Return the (x, y) coordinate for the center point of the cell that contains the specified text.  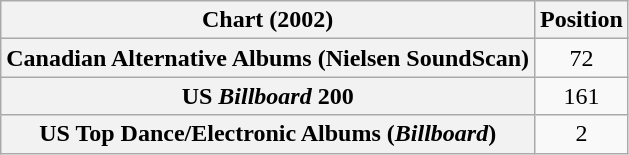
161 (582, 96)
US Billboard 200 (268, 96)
Position (582, 20)
US Top Dance/Electronic Albums (Billboard) (268, 134)
72 (582, 58)
Canadian Alternative Albums (Nielsen SoundScan) (268, 58)
Chart (2002) (268, 20)
2 (582, 134)
